Return (x, y) of the center of cell containing provided text 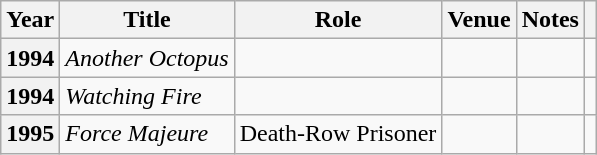
Force Majeure (147, 134)
Venue (479, 20)
Role (338, 20)
Death-Row Prisoner (338, 134)
1995 (30, 134)
Watching Fire (147, 96)
Year (30, 20)
Another Octopus (147, 58)
Notes (550, 20)
Title (147, 20)
